Return the [X, Y] coordinate for the center point of the cell that contains the specified text.  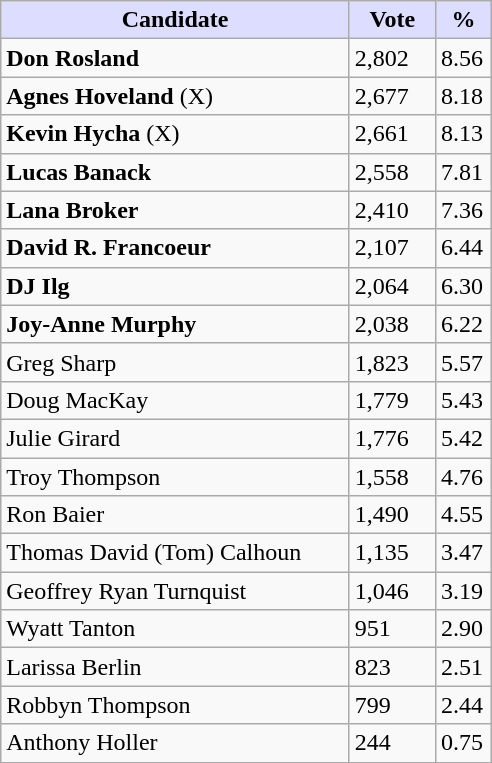
5.43 [463, 400]
Lana Broker [176, 210]
Doug MacKay [176, 400]
4.76 [463, 477]
1,135 [392, 553]
1,558 [392, 477]
Thomas David (Tom) Calhoun [176, 553]
2,064 [392, 286]
2.44 [463, 705]
1,823 [392, 362]
Don Rosland [176, 58]
2,677 [392, 96]
4.55 [463, 515]
799 [392, 705]
2.90 [463, 629]
8.18 [463, 96]
Anthony Holler [176, 743]
Vote [392, 20]
7.81 [463, 172]
7.36 [463, 210]
Troy Thompson [176, 477]
Lucas Banack [176, 172]
5.42 [463, 438]
Greg Sharp [176, 362]
Agnes Hoveland (X) [176, 96]
Ron Baier [176, 515]
6.22 [463, 324]
Joy-Anne Murphy [176, 324]
1,490 [392, 515]
2,038 [392, 324]
8.56 [463, 58]
2,107 [392, 248]
Geoffrey Ryan Turnquist [176, 591]
1,779 [392, 400]
2,661 [392, 134]
3.19 [463, 591]
6.30 [463, 286]
David R. Francoeur [176, 248]
2,802 [392, 58]
823 [392, 667]
951 [392, 629]
Candidate [176, 20]
6.44 [463, 248]
2,558 [392, 172]
2.51 [463, 667]
Wyatt Tanton [176, 629]
3.47 [463, 553]
1,046 [392, 591]
2,410 [392, 210]
% [463, 20]
Julie Girard [176, 438]
5.57 [463, 362]
8.13 [463, 134]
DJ Ilg [176, 286]
1,776 [392, 438]
Robbyn Thompson [176, 705]
0.75 [463, 743]
Kevin Hycha (X) [176, 134]
Larissa Berlin [176, 667]
244 [392, 743]
